Identify which cell holds the provided text, then report its (X, Y) central coordinate. 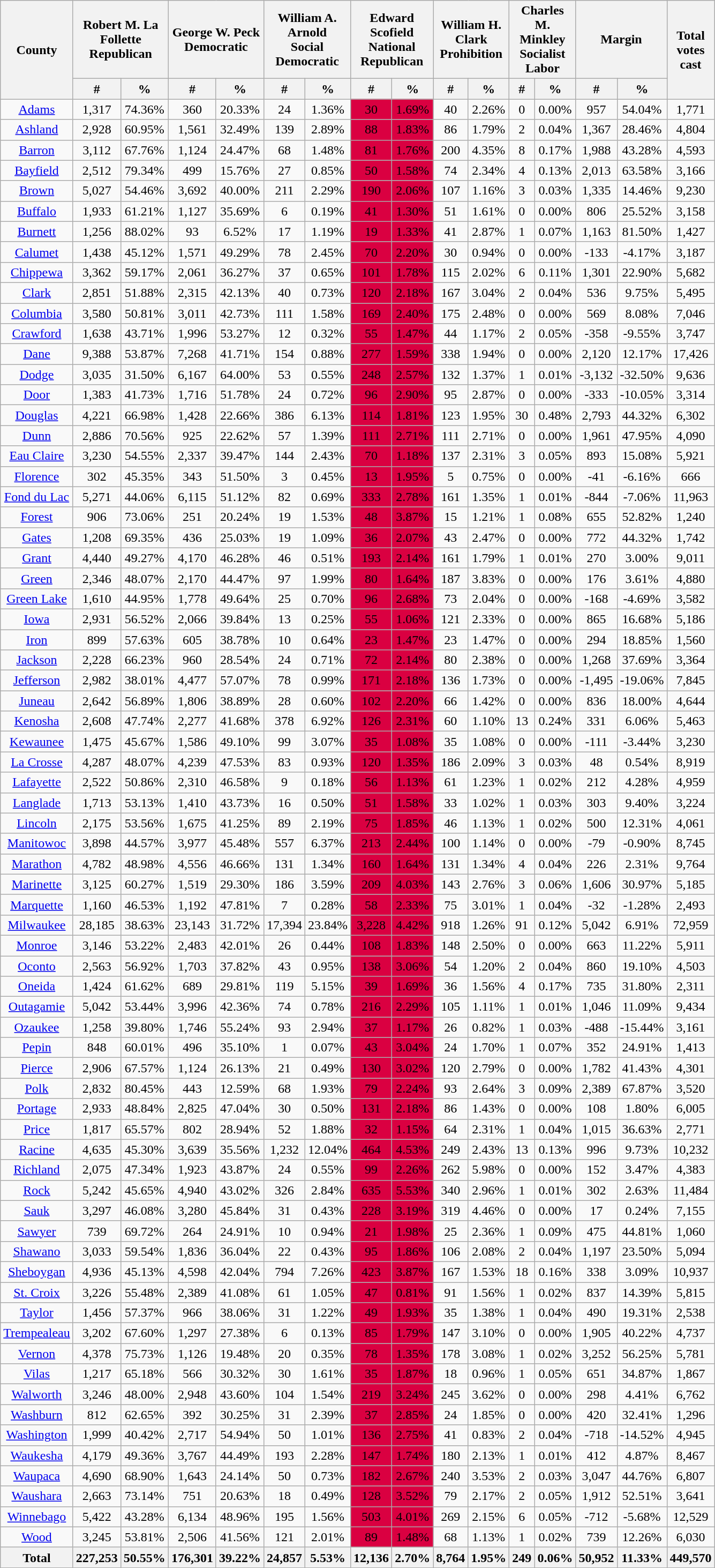
1.20% (488, 966)
Eau Claire (36, 456)
73 (451, 599)
Iron (36, 639)
836 (597, 701)
45.13% (145, 1272)
48.00% (145, 1394)
1,923 (192, 1170)
2.78% (412, 497)
2.57% (412, 375)
3.00% (642, 558)
Lafayette (36, 782)
1,817 (96, 1129)
169 (372, 313)
47.34% (145, 1170)
123 (451, 415)
4.87% (642, 1455)
1,258 (96, 1027)
126 (372, 721)
Juneau (36, 701)
20.33% (240, 109)
5,027 (96, 191)
906 (96, 517)
5,185 (691, 884)
3.62% (488, 1394)
53.81% (145, 1537)
Forest (36, 517)
3.59% (328, 884)
32.49% (240, 130)
2.76% (488, 884)
Door (36, 395)
29.30% (240, 884)
666 (691, 476)
47.81% (240, 905)
3,228 (372, 925)
1,015 (597, 1129)
4,880 (691, 578)
Iowa (36, 619)
211 (284, 191)
Green Lake (36, 599)
30.97% (642, 884)
22.62% (240, 436)
Gates (36, 537)
2,346 (96, 578)
Price (36, 1129)
2.70% (412, 1557)
55.24% (240, 1027)
3,146 (96, 945)
Calumet (36, 252)
49.10% (240, 742)
4.41% (642, 1394)
8.08% (642, 313)
154 (284, 354)
4.35% (488, 150)
9,764 (691, 864)
1,427 (691, 232)
20.24% (240, 517)
4,179 (96, 1455)
2.34% (488, 170)
24,857 (284, 1557)
1,256 (96, 232)
4,782 (96, 864)
2,771 (691, 1129)
70.56% (145, 436)
49.29% (240, 252)
2,120 (597, 354)
Jackson (36, 660)
1,317 (96, 109)
19.48% (240, 1354)
-0.90% (642, 843)
3.06% (412, 966)
52 (284, 1129)
23,143 (192, 925)
360 (192, 109)
130 (372, 1068)
1,519 (192, 884)
Burnett (36, 232)
Dunn (36, 436)
3,977 (192, 843)
38.89% (240, 701)
46.53% (145, 905)
2,066 (192, 619)
4.28% (642, 782)
294 (597, 639)
48.84% (145, 1109)
1,424 (96, 987)
2,277 (192, 721)
45.65% (145, 1190)
5.98% (488, 1170)
3.83% (488, 578)
97 (284, 578)
7,268 (192, 354)
45.67% (145, 742)
44.81% (642, 1231)
45.30% (145, 1149)
16 (284, 803)
-718 (597, 1435)
412 (597, 1455)
1,806 (192, 701)
43.71% (145, 334)
25.03% (240, 537)
216 (372, 1007)
0.12% (555, 925)
2,933 (96, 1109)
2.06% (412, 191)
2.45% (328, 252)
319 (451, 1211)
2,493 (691, 905)
41.56% (240, 1537)
160 (372, 864)
1.42% (488, 701)
45.35% (145, 476)
143 (451, 884)
12.17% (642, 354)
6,762 (691, 1394)
17,394 (284, 925)
-358 (597, 334)
54.94% (240, 1435)
44.06% (145, 497)
490 (597, 1313)
251 (192, 517)
333 (372, 497)
73.06% (145, 517)
Total (36, 1557)
499 (192, 170)
-712 (597, 1517)
Dodge (36, 375)
69.72% (145, 1231)
132 (451, 375)
213 (372, 843)
3,692 (192, 191)
4,170 (192, 558)
114 (372, 415)
27.38% (240, 1333)
11.33% (642, 1557)
1.59% (412, 354)
Dane (36, 354)
176,301 (192, 1557)
40.42% (145, 1435)
1.76% (412, 150)
4,737 (691, 1333)
1,126 (192, 1354)
Edward ScofieldNational Republican (392, 40)
4,287 (96, 762)
2,315 (192, 293)
Oneida (36, 987)
54 (451, 966)
41.25% (240, 823)
5 (451, 476)
152 (597, 1170)
24.14% (240, 1476)
56.52% (145, 619)
23.84% (328, 925)
Douglas (36, 415)
996 (597, 1149)
9,011 (691, 558)
171 (372, 681)
6.13% (328, 415)
378 (284, 721)
2,538 (691, 1313)
37.69% (642, 660)
73.14% (145, 1496)
2.40% (412, 313)
68.90% (145, 1476)
12,529 (691, 1517)
2,170 (192, 578)
85 (372, 1333)
6,807 (691, 1476)
Buffalo (36, 211)
44.49% (240, 1455)
386 (284, 415)
Lincoln (36, 823)
1.73% (488, 681)
56.92% (145, 966)
66.98% (145, 415)
Langlade (36, 803)
139 (284, 130)
19.10% (642, 966)
5,422 (96, 1517)
22 (284, 1251)
39.22% (240, 1557)
75.73% (145, 1354)
2.24% (412, 1088)
43.60% (240, 1394)
Bayfield (36, 170)
56 (372, 782)
53.27% (240, 334)
47.04% (240, 1109)
8,919 (691, 762)
1,778 (192, 599)
Barron (36, 150)
5,921 (691, 456)
8,764 (451, 1557)
69.35% (145, 537)
3,898 (96, 843)
29.81% (240, 987)
32 (372, 1129)
9.73% (642, 1149)
50.86% (145, 782)
689 (192, 987)
3,047 (597, 1476)
1,561 (192, 130)
53.22% (145, 945)
1,217 (96, 1374)
30.25% (240, 1415)
1.16% (488, 191)
925 (192, 436)
51.12% (240, 497)
1.21% (488, 517)
14.39% (642, 1292)
806 (597, 211)
2,483 (192, 945)
3,641 (691, 1496)
35.56% (240, 1149)
61.21% (145, 211)
262 (451, 1170)
60.01% (145, 1048)
-3,132 (597, 375)
49.64% (240, 599)
34.87% (642, 1374)
1.05% (328, 1292)
5,495 (691, 293)
51.88% (145, 293)
392 (192, 1415)
-1,495 (597, 681)
2.07% (412, 537)
0.72% (328, 395)
3,297 (96, 1211)
212 (597, 782)
54.55% (145, 456)
102 (372, 701)
-844 (597, 497)
1,643 (192, 1476)
1,586 (192, 742)
4.03% (412, 884)
56.89% (145, 701)
12,136 (372, 1557)
2.75% (412, 1435)
3,580 (96, 313)
36.04% (240, 1251)
2,311 (691, 987)
44.76% (642, 1476)
2.64% (488, 1088)
2.19% (328, 823)
1.94% (488, 354)
2,506 (192, 1537)
Richland (36, 1170)
8,467 (691, 1455)
60 (451, 721)
30.32% (240, 1374)
2.79% (488, 1068)
-4.17% (642, 252)
1,703 (192, 966)
1,160 (96, 905)
106 (451, 1251)
1,713 (96, 803)
0.28% (328, 905)
43.87% (240, 1170)
1.10% (488, 721)
5.15% (328, 987)
-32.50% (642, 375)
25.52% (642, 211)
40.00% (240, 191)
340 (451, 1190)
36.27% (240, 272)
1,933 (96, 211)
1.15% (412, 1129)
436 (192, 537)
7 (284, 905)
6,167 (192, 375)
65.57% (145, 1129)
1.33% (412, 232)
1.74% (412, 1455)
1,905 (597, 1333)
3,996 (192, 1007)
8 (522, 150)
1,192 (192, 905)
496 (192, 1048)
343 (192, 476)
49.36% (145, 1455)
Monroe (36, 945)
0.81% (412, 1292)
0.78% (328, 1007)
1.38% (488, 1313)
1,127 (192, 211)
47.53% (240, 762)
4,383 (691, 1170)
1.98% (412, 1231)
49.27% (145, 558)
Kenosha (36, 721)
Waukesha (36, 1455)
County (36, 50)
0.65% (328, 272)
2.36% (488, 1231)
5,781 (691, 1354)
2,310 (192, 782)
751 (192, 1496)
269 (451, 1517)
2,906 (96, 1068)
1,410 (192, 803)
14.46% (642, 191)
0.71% (328, 660)
0.83% (488, 1435)
Sheboygan (36, 1272)
4.42% (412, 925)
0.18% (328, 782)
4,635 (96, 1149)
1,716 (192, 395)
240 (451, 1476)
3,245 (96, 1537)
Adams (36, 109)
2.28% (328, 1455)
2.44% (412, 843)
4.46% (488, 1211)
16.68% (642, 619)
45.12% (145, 252)
Jefferson (36, 681)
2.68% (412, 599)
Washburn (36, 1415)
46.08% (145, 1211)
449,570 (691, 1557)
-4.69% (642, 599)
11.22% (642, 945)
1,782 (597, 1068)
2,793 (597, 415)
1,163 (597, 232)
1,475 (96, 742)
1,060 (691, 1231)
2,832 (96, 1088)
41.68% (240, 721)
George W. PeckDemocratic (216, 40)
148 (451, 945)
72,959 (691, 925)
1,428 (192, 415)
28.94% (240, 1129)
44.47% (240, 578)
-133 (597, 252)
39.84% (240, 619)
-15.44% (642, 1027)
32.41% (642, 1415)
2.96% (488, 1190)
6,115 (192, 497)
3,035 (96, 375)
865 (597, 619)
420 (597, 1415)
6.91% (642, 925)
2.94% (328, 1027)
1,560 (691, 639)
Marinette (36, 884)
20 (284, 1354)
La Crosse (36, 762)
195 (284, 1517)
119 (284, 987)
53.87% (145, 354)
18.85% (642, 639)
0.95% (328, 966)
3,158 (691, 211)
53.44% (145, 1007)
Florence (36, 476)
802 (192, 1129)
0.48% (555, 415)
15.76% (240, 170)
-333 (597, 395)
0.08% (555, 517)
Clark (36, 293)
1.86% (412, 1251)
-32 (597, 905)
10,937 (691, 1272)
1.18% (412, 456)
62.65% (145, 1415)
42.73% (240, 313)
57.63% (145, 639)
41.71% (240, 354)
0.19% (328, 211)
4,945 (691, 1435)
Racine (36, 1149)
2,175 (96, 823)
4,556 (192, 864)
1,638 (96, 334)
4,301 (691, 1068)
1,996 (192, 334)
1.23% (488, 782)
82 (284, 497)
Crawford (36, 334)
39.80% (145, 1027)
6,134 (192, 1517)
38.01% (145, 681)
227,253 (96, 1557)
0.70% (328, 599)
1.09% (328, 537)
44.95% (145, 599)
39.47% (240, 456)
2.08% (488, 1251)
0.93% (328, 762)
966 (192, 1313)
2,522 (96, 782)
3,314 (691, 395)
4,959 (691, 782)
1,988 (597, 150)
4,936 (96, 1272)
1,208 (96, 537)
423 (372, 1272)
4.53% (412, 1149)
3.08% (488, 1354)
5,186 (691, 619)
1.80% (642, 1109)
2,717 (192, 1435)
566 (192, 1374)
4,690 (96, 1476)
33 (451, 803)
59.17% (145, 272)
352 (597, 1048)
52.82% (642, 517)
55.48% (145, 1292)
42.01% (240, 945)
19.31% (642, 1313)
40.22% (642, 1333)
1,610 (96, 599)
3,166 (691, 170)
3,125 (96, 884)
1.37% (488, 375)
42.36% (240, 1007)
Milwaukee (36, 925)
2.01% (328, 1537)
Waushara (36, 1496)
3.02% (412, 1068)
1,771 (691, 109)
24.47% (240, 150)
2.09% (488, 762)
43.02% (240, 1190)
7.26% (328, 1272)
3,011 (192, 313)
2,608 (96, 721)
3,224 (691, 803)
81 (372, 150)
1,606 (597, 884)
326 (284, 1190)
3.07% (328, 742)
893 (597, 456)
54.04% (642, 109)
3,252 (597, 1354)
2,886 (96, 436)
28.54% (240, 660)
65.18% (145, 1374)
Kewaunee (36, 742)
735 (597, 987)
605 (192, 639)
180 (451, 1455)
36.63% (642, 1129)
37.82% (240, 966)
1,367 (597, 130)
57.37% (145, 1313)
2.89% (328, 130)
49 (372, 1313)
-6.16% (642, 476)
15.08% (642, 456)
0.32% (328, 334)
1,240 (691, 517)
-3.44% (642, 742)
45.84% (240, 1211)
0.45% (328, 476)
4,090 (691, 436)
41.73% (145, 395)
11.09% (642, 1007)
4,221 (96, 415)
1.11% (488, 1007)
557 (284, 843)
7,155 (691, 1211)
81.50% (642, 232)
Marathon (36, 864)
60.27% (145, 884)
2,563 (96, 966)
1.70% (488, 1048)
0.60% (328, 701)
651 (597, 1374)
899 (96, 639)
0.11% (555, 272)
18.00% (642, 701)
Green (36, 578)
45.48% (240, 843)
Charles M. MinkleySocialist Labor (543, 40)
1,413 (691, 1048)
20.63% (240, 1496)
12 (284, 334)
1.30% (412, 211)
1.87% (412, 1374)
569 (597, 313)
60.95% (145, 130)
115 (451, 272)
178 (451, 1354)
107 (451, 191)
35.10% (240, 1048)
1.78% (412, 272)
2.04% (488, 599)
26.13% (240, 1068)
5,682 (691, 272)
48.98% (145, 864)
3.53% (488, 1476)
187 (451, 578)
2.85% (412, 1415)
Ashland (36, 130)
-10.05% (642, 395)
2,931 (96, 619)
957 (597, 109)
63.58% (642, 170)
3,033 (96, 1251)
3.24% (412, 1394)
6.37% (328, 843)
3,280 (192, 1211)
1.88% (328, 1129)
-111 (597, 742)
5,271 (96, 497)
53.56% (145, 823)
2.47% (488, 537)
-168 (597, 599)
1,836 (192, 1251)
Walworth (36, 1394)
1.06% (412, 619)
1,232 (284, 1149)
1,046 (597, 1007)
28 (284, 701)
Waupaca (36, 1476)
Brown (36, 191)
Columbia (36, 313)
1,999 (96, 1435)
28,185 (96, 925)
2.15% (488, 1517)
88 (372, 130)
1,197 (597, 1251)
812 (96, 1415)
960 (192, 660)
0.54% (642, 762)
209 (372, 884)
464 (372, 1149)
Vilas (36, 1374)
2,851 (96, 293)
5,463 (691, 721)
1.22% (328, 1313)
0.96% (488, 1374)
St. Croix (36, 1292)
2.67% (412, 1476)
1.02% (488, 803)
138 (372, 966)
3,187 (691, 252)
1,961 (597, 436)
3,226 (96, 1292)
2,642 (96, 701)
331 (597, 721)
-7.06% (642, 497)
1.19% (328, 232)
3,747 (691, 334)
42.13% (240, 293)
1,742 (691, 537)
3.52% (412, 1496)
47 (372, 1292)
228 (372, 1211)
39 (372, 987)
-14.52% (642, 1435)
219 (372, 1394)
7,845 (691, 681)
443 (192, 1088)
50.55% (145, 1557)
Pierce (36, 1068)
635 (372, 1190)
Sawyer (36, 1231)
0.75% (488, 476)
1,297 (192, 1333)
61.62% (145, 987)
Robert M. La FolletteRepublican (121, 40)
105 (451, 1007)
1.81% (412, 415)
9,388 (96, 354)
5,911 (691, 945)
3,246 (96, 1394)
100 (451, 843)
67.76% (145, 150)
2,061 (192, 272)
2.02% (488, 272)
46.28% (240, 558)
0.88% (328, 354)
2.48% (488, 313)
3.10% (488, 1333)
2.90% (412, 395)
50,952 (597, 1557)
Chippewa (36, 272)
12.26% (642, 1537)
1,335 (597, 191)
Fond du Lac (36, 497)
1.99% (328, 578)
3,364 (691, 660)
226 (597, 864)
38.78% (240, 639)
-9.55% (642, 334)
0.82% (488, 1027)
104 (284, 1394)
Grant (36, 558)
860 (597, 966)
475 (597, 1231)
6,302 (691, 415)
28.46% (642, 130)
Vernon (36, 1354)
655 (597, 517)
6.06% (642, 721)
0.64% (328, 639)
31.72% (240, 925)
22.90% (642, 272)
41.08% (240, 1292)
6.92% (328, 721)
848 (96, 1048)
3,639 (192, 1149)
10,232 (691, 1149)
11,963 (691, 497)
4,593 (691, 150)
2,512 (96, 170)
2.50% (488, 945)
137 (451, 456)
2,075 (96, 1170)
5,815 (691, 1292)
3.61% (642, 578)
1,383 (96, 395)
Trempealeau (36, 1333)
9.40% (642, 803)
56.25% (642, 1354)
59.54% (145, 1251)
4,940 (192, 1190)
Winnebago (36, 1517)
4,440 (96, 558)
79.34% (145, 170)
536 (597, 293)
182 (372, 1476)
144 (284, 456)
500 (597, 823)
83 (284, 762)
1,438 (96, 252)
200 (451, 150)
Margin (621, 40)
270 (597, 558)
47.95% (642, 436)
0.44% (328, 945)
6,030 (691, 1537)
64.00% (240, 375)
Sauk (36, 1211)
Ozaukee (36, 1027)
8,745 (691, 843)
1,296 (691, 1415)
1,301 (597, 272)
9,636 (691, 375)
0.99% (328, 681)
Pepin (36, 1048)
4,378 (96, 1354)
15 (451, 517)
9,230 (691, 191)
918 (451, 925)
175 (451, 313)
0.85% (328, 170)
4,239 (192, 762)
4,477 (192, 681)
128 (372, 1496)
46.58% (240, 782)
38.63% (145, 925)
1,571 (192, 252)
3,582 (691, 599)
54.46% (145, 191)
3,767 (192, 1455)
4,503 (691, 966)
80.45% (145, 1088)
2,337 (192, 456)
2.17% (488, 1496)
1,912 (597, 1496)
4.01% (412, 1517)
12.59% (240, 1088)
Total votes cast (691, 50)
38.06% (240, 1313)
41.43% (642, 1068)
4,598 (192, 1272)
4,644 (691, 701)
Oconto (36, 966)
2,013 (597, 170)
Washington (36, 1435)
-41 (597, 476)
1.14% (488, 843)
0.69% (328, 497)
837 (597, 1292)
794 (284, 1272)
-1.28% (642, 905)
48.96% (240, 1517)
1.36% (328, 109)
53 (284, 375)
2,228 (96, 660)
67.60% (145, 1333)
190 (372, 191)
31.50% (145, 375)
3,520 (691, 1088)
-79 (597, 843)
1,746 (192, 1027)
Shawano (36, 1251)
Manitowoc (36, 843)
42.04% (240, 1272)
51.50% (240, 476)
74.36% (145, 109)
1.54% (328, 1394)
264 (192, 1231)
3,112 (96, 150)
Wood (36, 1537)
277 (372, 354)
11,484 (691, 1190)
2,982 (96, 681)
303 (597, 803)
2,948 (192, 1394)
248 (372, 375)
1,268 (597, 660)
2.84% (328, 1190)
7,046 (691, 313)
58 (372, 905)
663 (597, 945)
176 (597, 578)
22.66% (240, 415)
3.19% (412, 1211)
6.52% (240, 232)
12.04% (328, 1149)
52.51% (642, 1496)
27 (284, 170)
23.50% (642, 1251)
1,867 (691, 1374)
1.43% (488, 1109)
2.63% (642, 1190)
Marquette (36, 905)
43.73% (240, 803)
44 (451, 334)
47.74% (145, 721)
William H. ClarkProhibition (471, 40)
4,804 (691, 130)
64 (451, 1129)
31.80% (642, 987)
1,456 (96, 1313)
503 (372, 1517)
-5.68% (642, 1517)
2.13% (488, 1455)
-19.06% (642, 681)
298 (597, 1394)
57 (284, 436)
35.69% (240, 211)
53.13% (145, 803)
66 (451, 701)
5,242 (96, 1190)
Outagamie (36, 1007)
3,362 (96, 272)
0.35% (328, 1354)
Polk (36, 1088)
67.87% (642, 1088)
3.01% (488, 905)
9,434 (691, 1007)
4,061 (691, 823)
1,675 (192, 823)
46.66% (240, 864)
2,663 (96, 1496)
9 (284, 782)
66.23% (145, 660)
William A. ArnoldSocial Democratic (307, 40)
Taylor (36, 1313)
Rock (36, 1190)
101 (372, 272)
2.39% (328, 1415)
2,928 (96, 130)
72 (372, 660)
67.57% (145, 1068)
6,005 (691, 1109)
1.26% (488, 925)
17,426 (691, 354)
5,094 (691, 1251)
2,825 (192, 1109)
0.25% (328, 619)
3.47% (642, 1170)
12.31% (642, 823)
44.57% (145, 843)
51.78% (240, 395)
Portage (36, 1109)
0.51% (328, 558)
50.81% (145, 313)
3.09% (642, 1272)
88.02% (145, 232)
245 (451, 1394)
772 (597, 537)
1.01% (328, 1435)
1.39% (328, 436)
3,161 (691, 1027)
9.75% (642, 293)
3,202 (96, 1333)
57.07% (240, 681)
0.16% (555, 1272)
2.38% (488, 660)
-488 (597, 1027)
